Search for the cell housing the specified text and yield its [x, y] center coordinate. 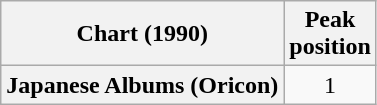
Japanese Albums (Oricon) [142, 85]
Chart (1990) [142, 34]
Peak position [330, 34]
1 [330, 85]
